Scan for the cell matching the given text and deliver its (x, y) coordinate at center. 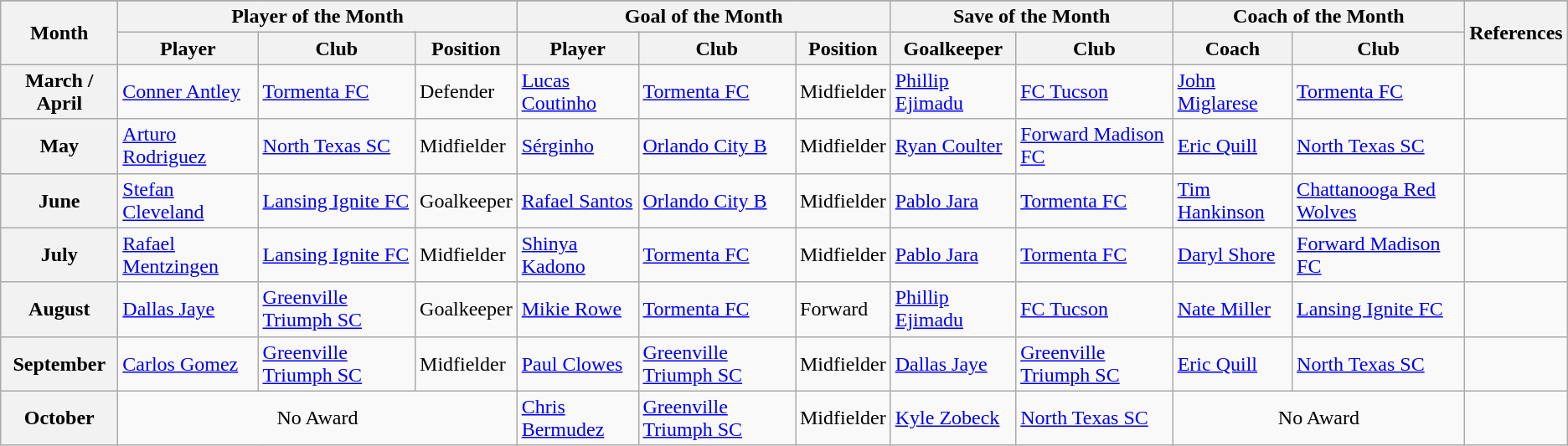
Month (59, 33)
Player of the Month (317, 17)
Shinya Kadono (578, 254)
Paul Clowes (578, 363)
Stefan Cleveland (188, 201)
Conner Antley (188, 92)
Rafael Mentzingen (188, 254)
September (59, 363)
October (59, 418)
John Miglarese (1232, 92)
Tim Hankinson (1232, 201)
Mikie Rowe (578, 310)
Forward (843, 310)
June (59, 201)
Sérginho (578, 146)
Lucas Coutinho (578, 92)
Arturo Rodriguez (188, 146)
Ryan Coulter (953, 146)
Goal of the Month (704, 17)
Coach of the Month (1318, 17)
Save of the Month (1032, 17)
Chattanooga Red Wolves (1379, 201)
Rafael Santos (578, 201)
March / April (59, 92)
Nate Miller (1232, 310)
July (59, 254)
August (59, 310)
Daryl Shore (1232, 254)
Kyle Zobeck (953, 418)
May (59, 146)
Carlos Gomez (188, 363)
Coach (1232, 49)
Chris Bermudez (578, 418)
Defender (467, 92)
References (1516, 33)
